Capture the cell that displays the provided text and extract its [x, y] central coordinate. 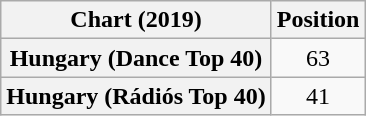
Position [318, 20]
41 [318, 96]
Hungary (Dance Top 40) [136, 58]
Chart (2019) [136, 20]
63 [318, 58]
Hungary (Rádiós Top 40) [136, 96]
